From the cell containing the given text, extract its center point as (x, y) coordinate. 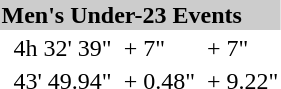
4h 32' 39" (62, 48)
Men's Under-23 Events (140, 15)
